Identify which cell holds the provided text, then report its [x, y] central coordinate. 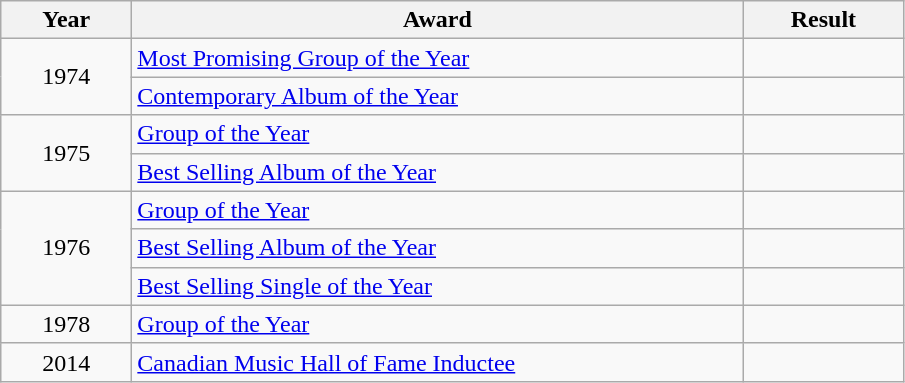
Result [824, 20]
Contemporary Album of the Year [438, 96]
Award [438, 20]
Canadian Music Hall of Fame Inductee [438, 362]
1976 [66, 248]
Most Promising Group of the Year [438, 58]
1975 [66, 153]
1974 [66, 77]
Year [66, 20]
Best Selling Single of the Year [438, 286]
1978 [66, 324]
2014 [66, 362]
